For the text-containing cell, return its midpoint in (X, Y) coordinate format. 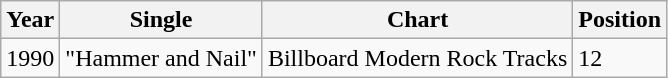
Position (620, 20)
"Hammer and Nail" (162, 58)
Single (162, 20)
12 (620, 58)
Year (30, 20)
Chart (417, 20)
Billboard Modern Rock Tracks (417, 58)
1990 (30, 58)
